Return (X, Y) of the center of cell containing provided text 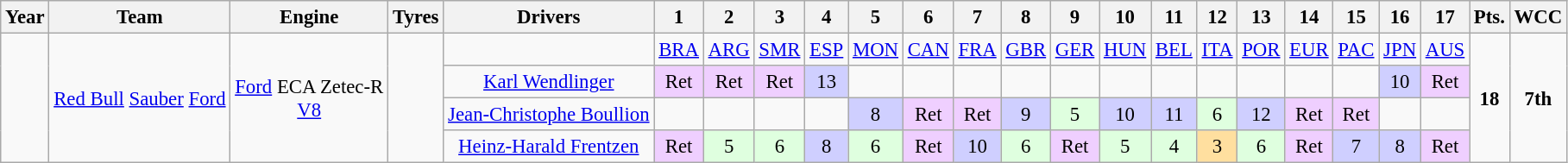
PAC (1357, 50)
JPN (1400, 50)
Heinz-Harald Frentzen (549, 147)
1 (678, 17)
ARG (728, 50)
18 (1489, 98)
GBR (1025, 50)
ITA (1217, 50)
7th (1538, 98)
POR (1262, 50)
Red Bull Sauber Ford (140, 98)
14 (1309, 17)
16 (1400, 17)
Karl Wendlinger (549, 82)
EUR (1309, 50)
17 (1445, 17)
CAN (929, 50)
15 (1357, 17)
AUS (1445, 50)
Team (140, 17)
GER (1074, 50)
Tyres (416, 17)
Year (25, 17)
MON (876, 50)
BEL (1174, 50)
FRA (977, 50)
Drivers (549, 17)
Engine (309, 17)
HUN (1125, 50)
2 (728, 17)
Ford ECA Zetec-RV8 (309, 98)
BRA (678, 50)
Pts. (1489, 17)
ESP (827, 50)
Jean-Christophe Boullion (549, 115)
WCC (1538, 17)
SMR (780, 50)
